Search for the cell housing the specified text and yield its [x, y] center coordinate. 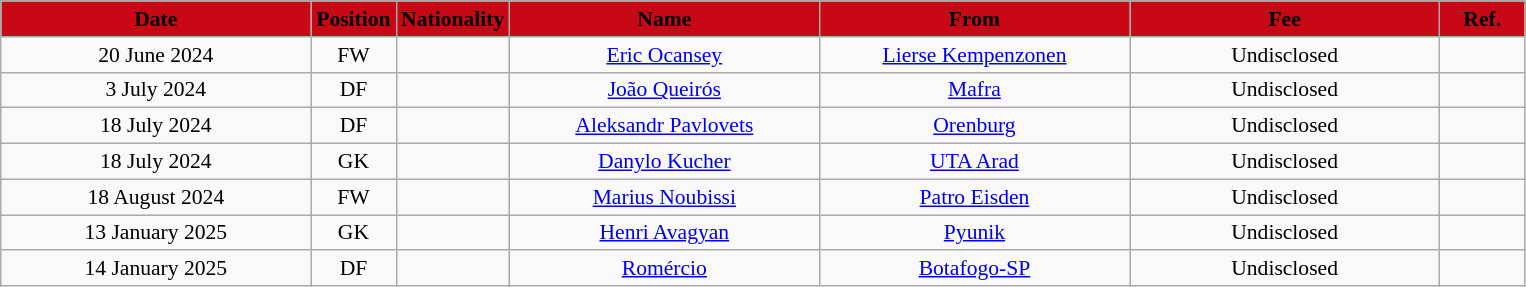
Mafra [974, 90]
20 June 2024 [156, 55]
UTA Arad [974, 162]
Position [354, 19]
Orenburg [974, 126]
Eric Ocansey [664, 55]
14 January 2025 [156, 269]
Henri Avagyan [664, 233]
13 January 2025 [156, 233]
18 August 2024 [156, 197]
Danylo Kucher [664, 162]
Fee [1285, 19]
Name [664, 19]
Nationality [452, 19]
Aleksandr Pavlovets [664, 126]
From [974, 19]
Ref. [1482, 19]
Patro Eisden [974, 197]
Lierse Kempenzonen [974, 55]
3 July 2024 [156, 90]
João Queirós [664, 90]
Romércio [664, 269]
Pyunik [974, 233]
Marius Noubissi [664, 197]
Botafogo-SP [974, 269]
Date [156, 19]
